Scan for the cell matching the given text and deliver its (x, y) coordinate at center. 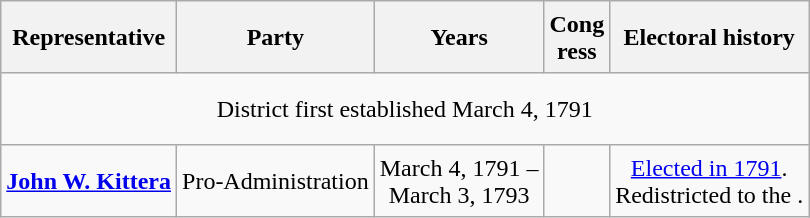
John W. Kittera (89, 181)
Representative (89, 37)
Pro-Administration (276, 181)
Electoral history (710, 37)
Party (276, 37)
Elected in 1791.Redistricted to the . (710, 181)
District first established March 4, 1791 (405, 109)
Years (459, 37)
Congress (577, 37)
March 4, 1791 –March 3, 1793 (459, 181)
